Output the [X, Y] coordinate of the center of the cell containing the given text.  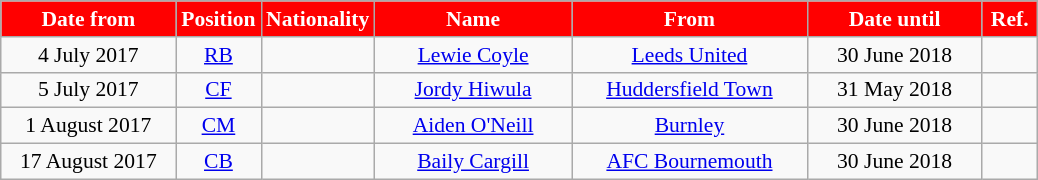
Lewie Coyle [473, 55]
Burnley [690, 126]
Baily Cargill [473, 162]
RB [218, 55]
Date from [88, 19]
31 May 2018 [894, 90]
Name [473, 19]
CF [218, 90]
1 August 2017 [88, 126]
Date until [894, 19]
17 August 2017 [88, 162]
CM [218, 126]
Aiden O'Neill [473, 126]
CB [218, 162]
AFC Bournemouth [690, 162]
Jordy Hiwula [473, 90]
From [690, 19]
Huddersfield Town [690, 90]
4 July 2017 [88, 55]
5 July 2017 [88, 90]
Leeds United [690, 55]
Ref. [1010, 19]
Position [218, 19]
Nationality [318, 19]
